Return the [X, Y] coordinate for the center point of the cell that contains the specified text.  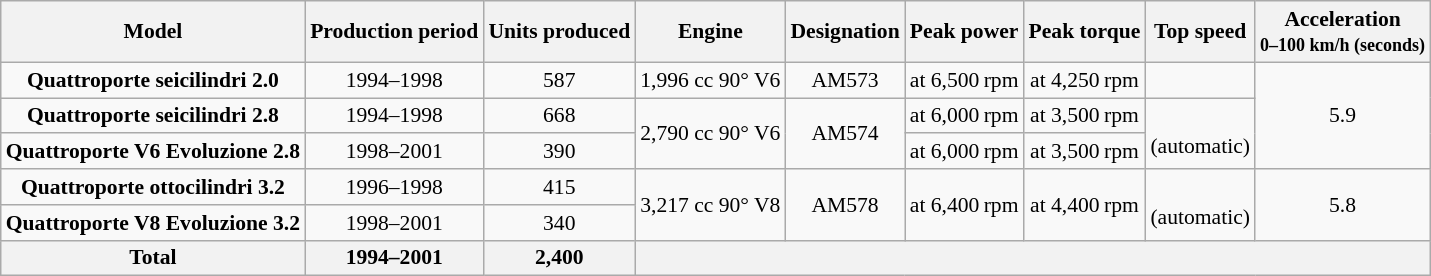
AM573 [844, 80]
Designation [844, 32]
at 6,400 rpm [964, 204]
2,790 cc 90° V6 [710, 134]
at 4,250 rpm [1085, 80]
Total [153, 258]
Acceleration0–100 km/h (seconds) [1342, 32]
Peak torque [1085, 32]
5.8 [1342, 204]
390 [559, 152]
Quattroporte ottocilindri 3.2 [153, 187]
AM574 [844, 134]
at 6,500 rpm [964, 80]
Quattroporte V6 Evoluzione 2.8 [153, 152]
Quattroporte seicilindri 2.0 [153, 80]
587 [559, 80]
at 4,400 rpm [1085, 204]
Units produced [559, 32]
668 [559, 116]
Top speed [1200, 32]
Model [153, 32]
1994–2001 [394, 258]
3,217 cc 90° V8 [710, 204]
2,400 [559, 258]
5.9 [1342, 116]
340 [559, 223]
AM578 [844, 204]
Peak power [964, 32]
415 [559, 187]
1,996 cc 90° V6 [710, 80]
Quattroporte V8 Evoluzione 3.2 [153, 223]
Production period [394, 32]
Quattroporte seicilindri 2.8 [153, 116]
Engine [710, 32]
1996–1998 [394, 187]
